Output the (x, y) coordinate of the center of the cell containing the given text.  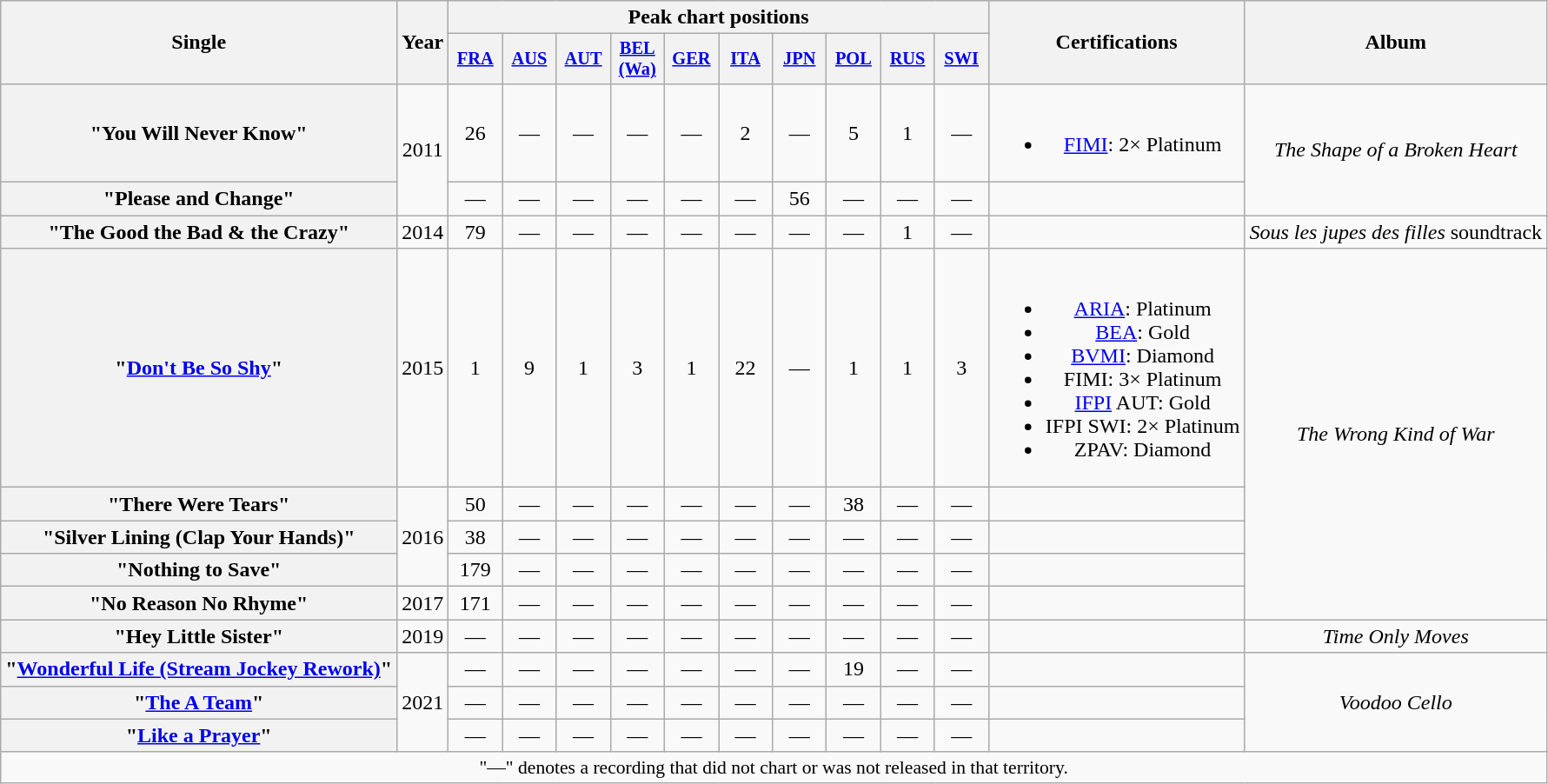
JPN (800, 59)
5 (854, 132)
2017 (422, 603)
2014 (422, 232)
The Wrong Kind of War (1396, 435)
"Please and Change" (199, 199)
ARIA: PlatinumBEA: GoldBVMI: DiamondFIMI: 3× PlatinumIFPI AUT: GoldIFPI SWI: 2× PlatinumZPAV: Diamond (1116, 369)
Certifications (1116, 43)
AUT (583, 59)
GER (691, 59)
"Like a Prayer" (199, 735)
"There Were Tears" (199, 504)
"Hey Little Sister" (199, 636)
179 (475, 570)
FRA (475, 59)
"Wonderful Life (Stream Jockey Rework)" (199, 669)
26 (475, 132)
2016 (422, 537)
FIMI: 2× Platinum (1116, 132)
"Silver Lining (Clap Your Hands)" (199, 537)
Voodoo Cello (1396, 702)
Year (422, 43)
2015 (422, 369)
2 (745, 132)
Peak chart positions (719, 17)
The Shape of a Broken Heart (1396, 149)
ITA (745, 59)
171 (475, 603)
AUS (529, 59)
Album (1396, 43)
Single (199, 43)
"—" denotes a recording that did not chart or was not released in that territory. (774, 767)
"Don't Be So Shy" (199, 369)
2019 (422, 636)
BEL(Wa) (637, 59)
"You Will Never Know" (199, 132)
"Nothing to Save" (199, 570)
RUS (907, 59)
"No Reason No Rhyme" (199, 603)
2021 (422, 702)
POL (854, 59)
SWI (961, 59)
"The A Team" (199, 702)
22 (745, 369)
56 (800, 199)
Sous les jupes des filles soundtrack (1396, 232)
50 (475, 504)
Time Only Moves (1396, 636)
"The Good the Bad & the Crazy" (199, 232)
19 (854, 669)
79 (475, 232)
2011 (422, 149)
9 (529, 369)
